Detect which cell encompasses the target text, then output its (x, y) center coordinate. 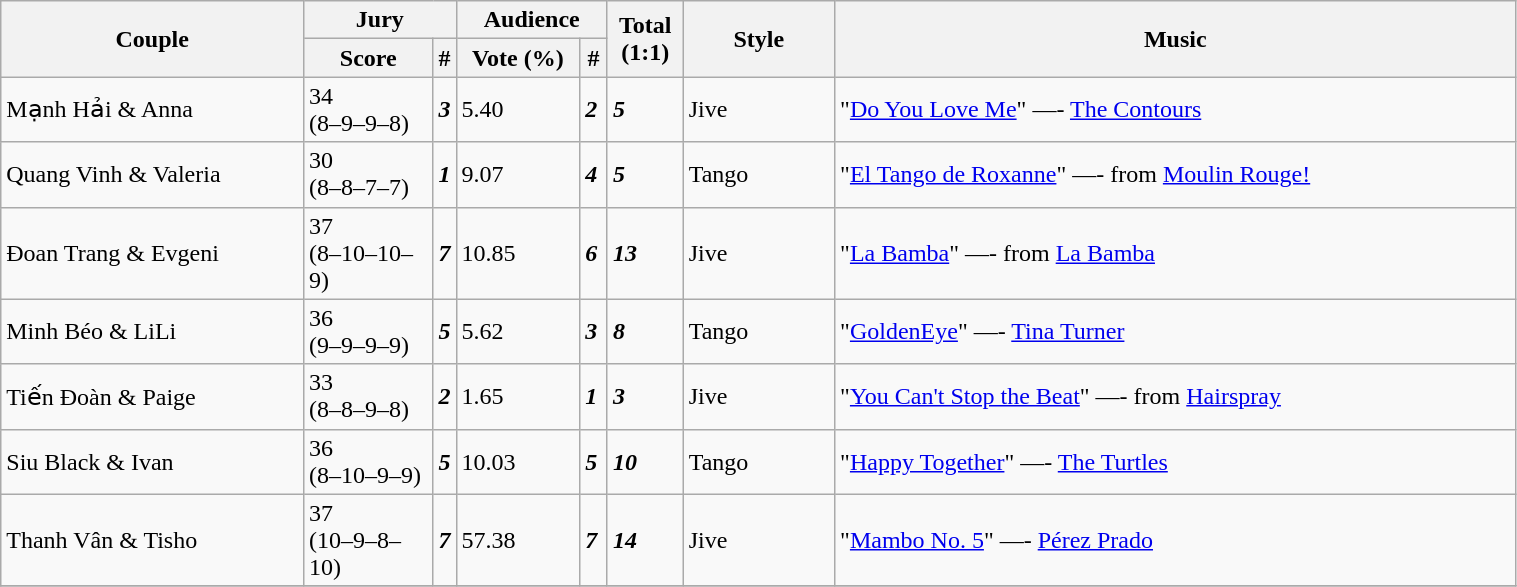
"El Tango de Roxanne" —- from Moulin Rouge! (1176, 174)
1.65 (518, 396)
Quang Vinh & Valeria (152, 174)
"GoldenEye" —- Tina Turner (1176, 332)
"You Can't Stop the Beat" —- from Hairspray (1176, 396)
10.03 (518, 462)
10.85 (518, 253)
Thanh Vân & Tisho (152, 540)
Siu Black & Ivan (152, 462)
Mạnh Hải & Anna (152, 110)
36 (9–9–9–9) (368, 332)
"Mambo No. 5" —- Pérez Prado (1176, 540)
Music (1176, 39)
13 (645, 253)
6 (594, 253)
34 (8–9–9–8) (368, 110)
4 (594, 174)
5.40 (518, 110)
9.07 (518, 174)
Score (368, 58)
5.62 (518, 332)
Total (1:1) (645, 39)
57.38 (518, 540)
10 (645, 462)
36 (8–10–9–9) (368, 462)
Đoan Trang & Evgeni (152, 253)
Audience (532, 20)
30 (8–8–7–7) (368, 174)
33 (8–8–9–8) (368, 396)
Style (758, 39)
37 (8–10–10–9) (368, 253)
"Happy Together" —- The Turtles (1176, 462)
37 (10–9–8–10) (368, 540)
14 (645, 540)
8 (645, 332)
Tiến Đoàn & Paige (152, 396)
Couple (152, 39)
Vote (%) (518, 58)
"Do You Love Me" —- The Contours (1176, 110)
Jury (380, 20)
"La Bamba" —- from La Bamba (1176, 253)
Minh Béo & LiLi (152, 332)
